Determine the (x, y) coordinate at the center of the cell enclosing the given text.  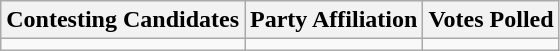
Contesting Candidates (123, 20)
Votes Polled (491, 20)
Party Affiliation (334, 20)
